Provide the [X, Y] coordinate of the cell's center where the given text is located.  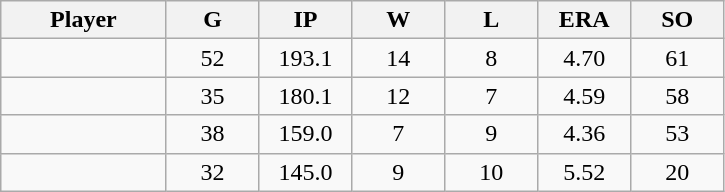
G [212, 20]
ERA [584, 20]
Player [84, 20]
10 [492, 172]
W [398, 20]
4.36 [584, 134]
IP [306, 20]
35 [212, 96]
4.59 [584, 96]
14 [398, 58]
53 [678, 134]
180.1 [306, 96]
L [492, 20]
20 [678, 172]
58 [678, 96]
4.70 [584, 58]
12 [398, 96]
52 [212, 58]
32 [212, 172]
SO [678, 20]
8 [492, 58]
145.0 [306, 172]
193.1 [306, 58]
38 [212, 134]
5.52 [584, 172]
159.0 [306, 134]
61 [678, 58]
